From the cell containing the given text, extract its center point as (x, y) coordinate. 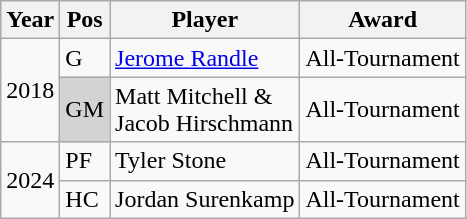
Jerome Randle (205, 58)
2018 (30, 90)
Matt Mitchell &Jacob Hirschmann (205, 110)
Award (382, 20)
G (85, 58)
2024 (30, 180)
GM (85, 110)
Tyler Stone (205, 161)
Jordan Surenkamp (205, 199)
Player (205, 20)
Pos (85, 20)
PF (85, 161)
Year (30, 20)
HC (85, 199)
